Pinpoint the cell where the given text exists, returning its [x, y] midpoint coordinate. 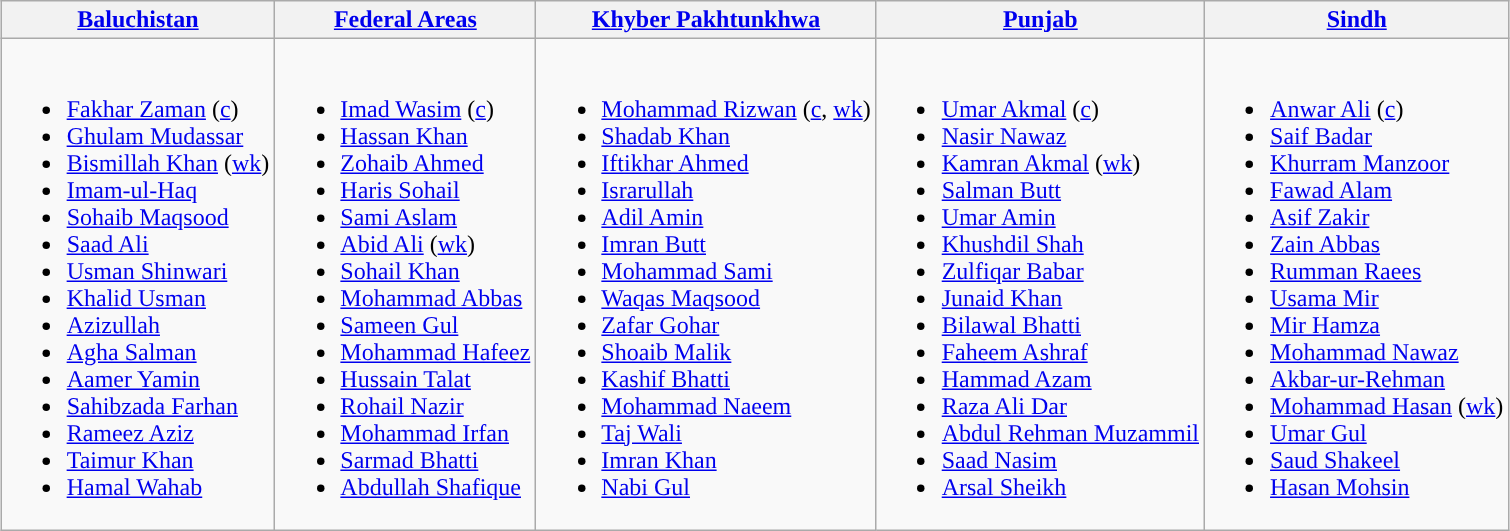
Khyber Pakhtunkhwa [706, 20]
Sindh [1357, 20]
Punjab [1040, 20]
Federal Areas [406, 20]
Baluchistan [138, 20]
